Identify which cell holds the provided text, then report its (X, Y) central coordinate. 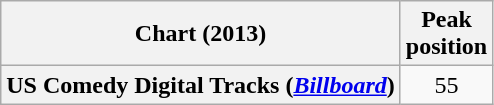
Chart (2013) (201, 34)
55 (446, 85)
US Comedy Digital Tracks (Billboard) (201, 85)
Peakposition (446, 34)
